Pinpoint the cell where the given text exists, returning its (x, y) midpoint coordinate. 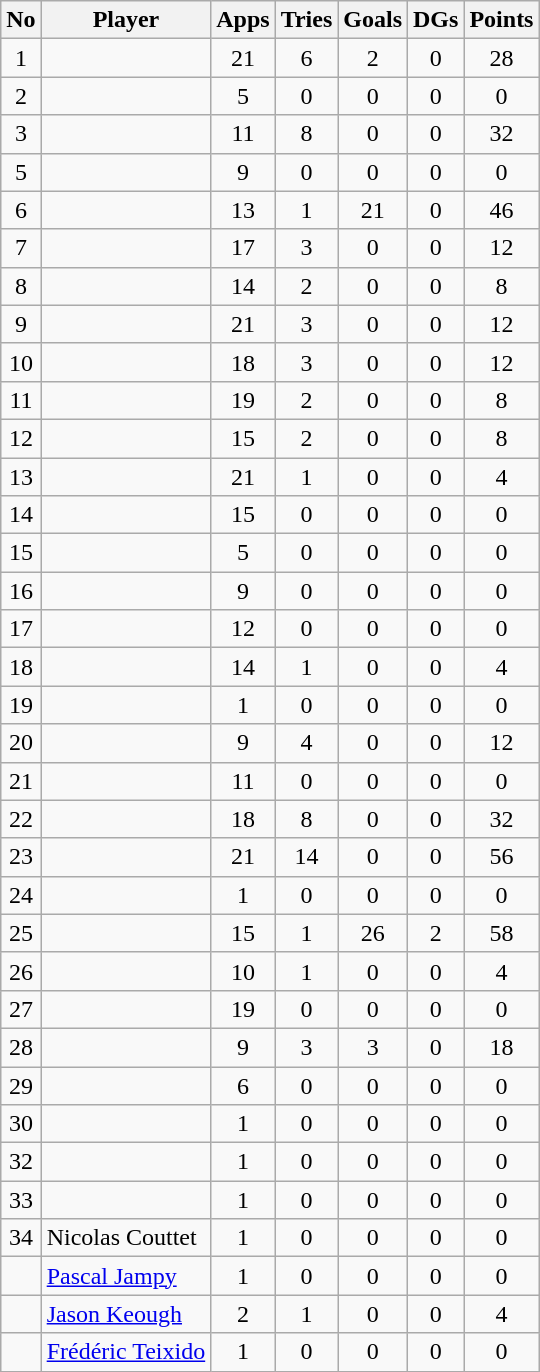
24 (21, 895)
25 (21, 933)
23 (21, 857)
Pascal Jampy (126, 1276)
Goals (373, 20)
29 (21, 1085)
56 (502, 857)
58 (502, 933)
46 (502, 210)
Nicolas Couttet (126, 1238)
Jason Keough (126, 1314)
Apps (243, 20)
No (21, 20)
27 (21, 1009)
30 (21, 1124)
DGs (436, 20)
Tries (306, 20)
Frédéric Teixido (126, 1352)
16 (21, 591)
Player (126, 20)
22 (21, 819)
34 (21, 1238)
20 (21, 743)
Points (502, 20)
7 (21, 248)
33 (21, 1200)
